Return the (x, y) coordinate for the center point of the cell that contains the specified text.  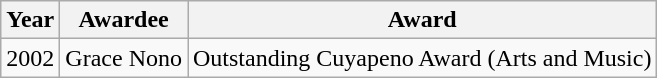
Outstanding Cuyapeno Award (Arts and Music) (422, 58)
Awardee (124, 20)
2002 (30, 58)
Year (30, 20)
Award (422, 20)
Grace Nono (124, 58)
